Provide the (X, Y) coordinate of the cell's center where the given text is located.  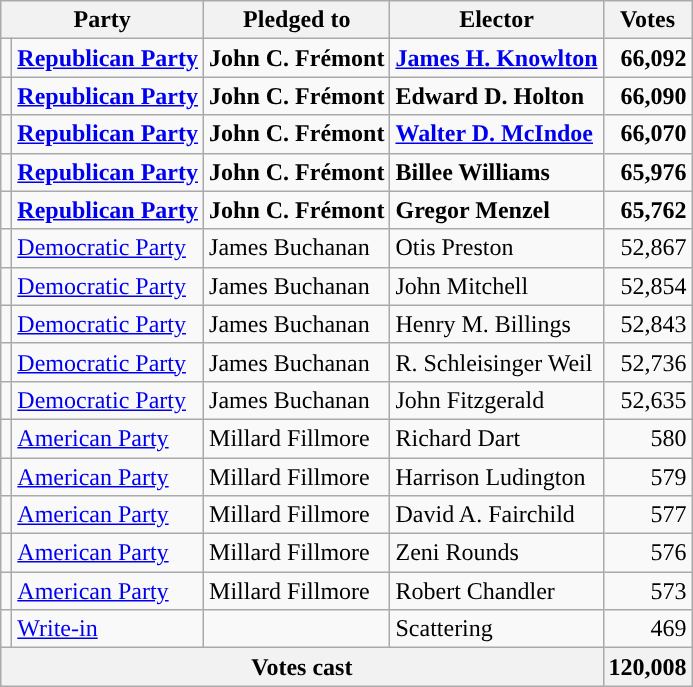
Elector (496, 20)
52,867 (648, 248)
573 (648, 591)
120,008 (648, 667)
65,762 (648, 210)
576 (648, 553)
52,843 (648, 324)
R. Schleisinger Weil (496, 362)
Otis Preston (496, 248)
Billee Williams (496, 172)
Pledged to (297, 20)
John Fitzgerald (496, 400)
John Mitchell (496, 286)
65,976 (648, 172)
66,070 (648, 134)
Votes cast (302, 667)
David A. Fairchild (496, 515)
James H. Knowlton (496, 58)
Scattering (496, 629)
Robert Chandler (496, 591)
Gregor Menzel (496, 210)
577 (648, 515)
469 (648, 629)
66,090 (648, 96)
Harrison Ludington (496, 477)
52,854 (648, 286)
52,635 (648, 400)
Richard Dart (496, 438)
Henry M. Billings (496, 324)
580 (648, 438)
66,092 (648, 58)
Walter D. McIndoe (496, 134)
52,736 (648, 362)
Zeni Rounds (496, 553)
579 (648, 477)
Write-in (108, 629)
Party (102, 20)
Edward D. Holton (496, 96)
Votes (648, 20)
